Return [X, Y] of the center of cell containing provided text 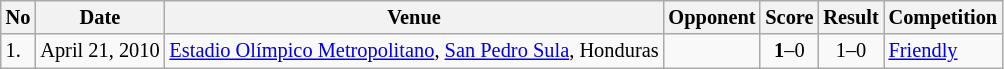
Friendly [943, 51]
April 21, 2010 [100, 51]
Opponent [712, 17]
No [18, 17]
1. [18, 51]
Venue [414, 17]
Competition [943, 17]
Date [100, 17]
Estadio Olímpico Metropolitano, San Pedro Sula, Honduras [414, 51]
Score [789, 17]
Result [850, 17]
